Search for the cell housing the specified text and yield its [X, Y] center coordinate. 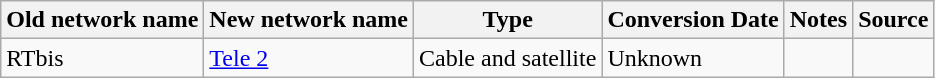
Source [894, 20]
Unknown [693, 58]
RTbis [102, 58]
Old network name [102, 20]
Type [508, 20]
Notes [818, 20]
Conversion Date [693, 20]
New network name [309, 20]
Cable and satellite [508, 58]
Tele 2 [309, 58]
